Output the (x, y) coordinate of the center of the cell containing the given text.  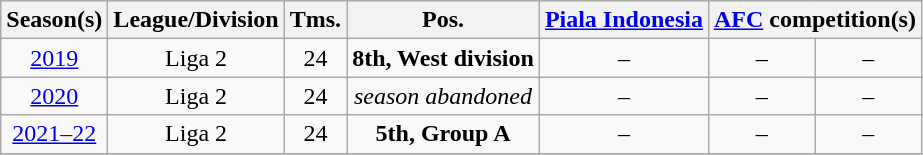
Season(s) (54, 20)
5th, Group A (444, 134)
Piala Indonesia (624, 20)
2019 (54, 58)
season abandoned (444, 96)
Tms. (315, 20)
League/Division (196, 20)
8th, West division (444, 58)
AFC competition(s) (814, 20)
2020 (54, 96)
2021–22 (54, 134)
Pos. (444, 20)
